Return [x, y] of the center of cell containing provided text 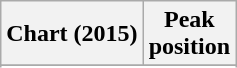
Chart (2015) [72, 34]
Peakposition [189, 34]
